Return (x, y) of the center of cell containing provided text 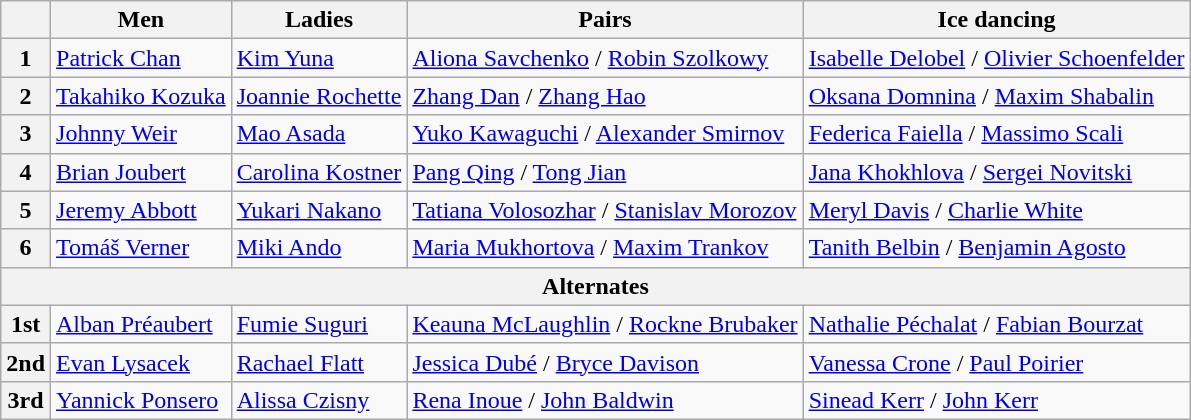
Zhang Dan / Zhang Hao (605, 96)
Jeremy Abbott (142, 210)
2 (26, 96)
Brian Joubert (142, 172)
5 (26, 210)
Jana Khokhlova / Sergei Novitski (996, 172)
2nd (26, 362)
Jessica Dubé / Bryce Davison (605, 362)
Miki Ando (319, 248)
Nathalie Péchalat / Fabian Bourzat (996, 324)
3 (26, 134)
Alternates (596, 286)
Tanith Belbin / Benjamin Agosto (996, 248)
Rachael Flatt (319, 362)
Men (142, 20)
Johnny Weir (142, 134)
Aliona Savchenko / Robin Szolkowy (605, 58)
Carolina Kostner (319, 172)
Ladies (319, 20)
Pairs (605, 20)
6 (26, 248)
Pang Qing / Tong Jian (605, 172)
Sinead Kerr / John Kerr (996, 400)
4 (26, 172)
Vanessa Crone / Paul Poirier (996, 362)
Rena Inoue / John Baldwin (605, 400)
Tatiana Volosozhar / Stanislav Morozov (605, 210)
Kim Yuna (319, 58)
Yannick Ponsero (142, 400)
Maria Mukhortova / Maxim Trankov (605, 248)
1st (26, 324)
Yuko Kawaguchi / Alexander Smirnov (605, 134)
Joannie Rochette (319, 96)
Alissa Czisny (319, 400)
Meryl Davis / Charlie White (996, 210)
Alban Préaubert (142, 324)
Evan Lysacek (142, 362)
Takahiko Kozuka (142, 96)
Keauna McLaughlin / Rockne Brubaker (605, 324)
Patrick Chan (142, 58)
Fumie Suguri (319, 324)
Oksana Domnina / Maxim Shabalin (996, 96)
1 (26, 58)
Ice dancing (996, 20)
Mao Asada (319, 134)
Federica Faiella / Massimo Scali (996, 134)
3rd (26, 400)
Yukari Nakano (319, 210)
Tomáš Verner (142, 248)
Isabelle Delobel / Olivier Schoenfelder (996, 58)
